Search for the cell housing the specified text and yield its [X, Y] center coordinate. 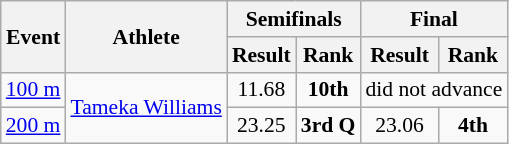
3rd Q [328, 126]
Event [34, 36]
200 m [34, 126]
4th [474, 126]
Semifinals [294, 19]
did not advance [434, 90]
Final [434, 19]
23.06 [399, 126]
23.25 [262, 126]
11.68 [262, 90]
Tameka Williams [146, 108]
10th [328, 90]
Athlete [146, 36]
100 m [34, 90]
